Locate the cell with the specified text and output its (x, y) center coordinate. 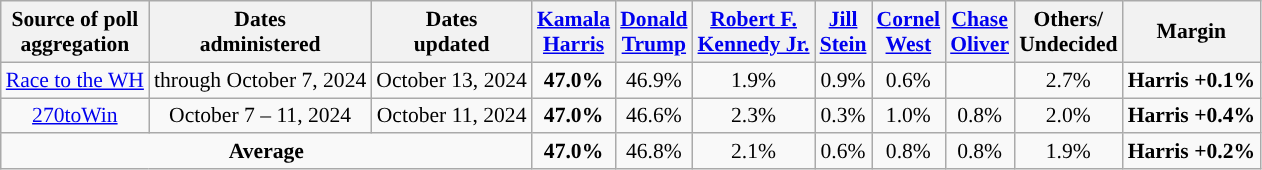
Race to the WH (75, 80)
2.0% (1068, 116)
Others/Undecided (1068, 32)
October 13, 2024 (452, 80)
CornelWest (909, 32)
Datesupdated (452, 32)
46.8% (654, 152)
Datesadministered (260, 32)
Source of pollaggregation (75, 32)
0.9% (844, 80)
October 7 – 11, 2024 (260, 116)
Harris +0.1% (1192, 80)
2.7% (1068, 80)
1.0% (909, 116)
through October 7, 2024 (260, 80)
October 11, 2024 (452, 116)
Average (266, 152)
46.6% (654, 116)
DonaldTrump (654, 32)
2.3% (754, 116)
270toWin (75, 116)
2.1% (754, 152)
ChaseOliver (980, 32)
Margin (1192, 32)
Kamala Harris (574, 32)
46.9% (654, 80)
Harris +0.4% (1192, 116)
0.3% (844, 116)
Harris +0.2% (1192, 152)
Robert F.Kennedy Jr. (754, 32)
JillStein (844, 32)
